Scan for the cell matching the given text and deliver its (x, y) coordinate at center. 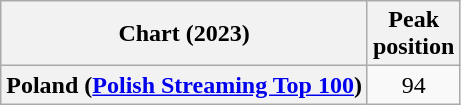
Poland (Polish Streaming Top 100) (184, 85)
94 (413, 85)
Chart (2023) (184, 34)
Peakposition (413, 34)
